Detect which cell encompasses the target text, then output its (X, Y) center coordinate. 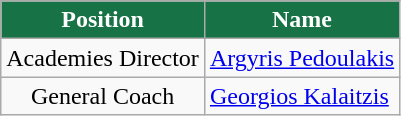
Argyris Pedoulakis (302, 58)
Position (103, 20)
Name (302, 20)
Georgios Kalaitzis (302, 96)
General Coach (103, 96)
Academies Director (103, 58)
